Find where the given text appears and provide that cell's center as (x, y) coordinate. 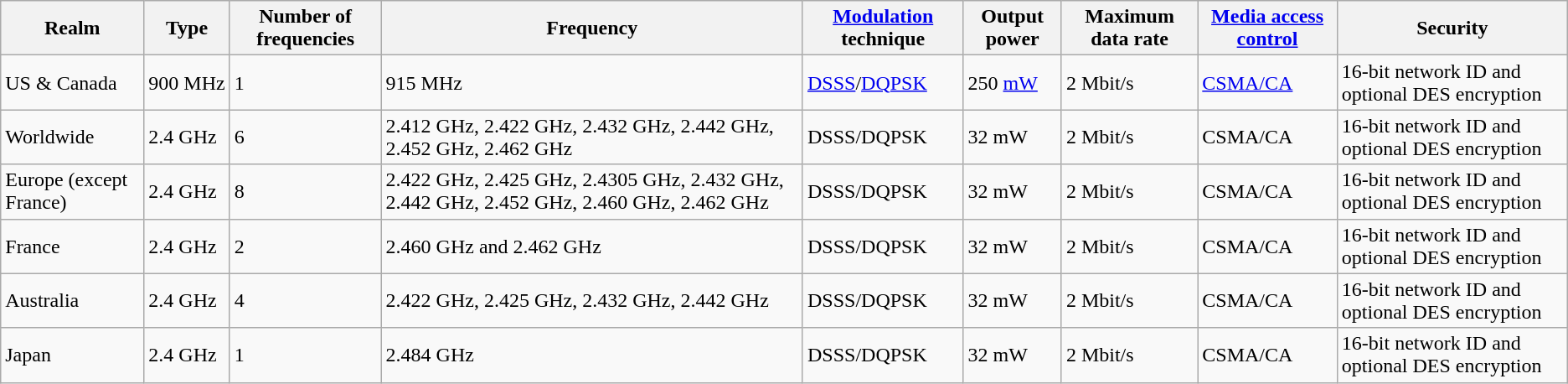
6 (305, 138)
2 (305, 246)
Security (1452, 29)
900 MHz (187, 82)
Number of frequencies (305, 29)
Europe (except France) (72, 191)
2.422 GHz, 2.425 GHz, 2.4305 GHz, 2.432 GHz, 2.442 GHz, 2.452 GHz, 2.460 GHz, 2.462 GHz (591, 191)
Type (187, 29)
2.422 GHz, 2.425 GHz, 2.432 GHz, 2.442 GHz (591, 300)
4 (305, 300)
Japan (72, 355)
Australia (72, 300)
France (72, 246)
Modulation technique (883, 29)
Worldwide (72, 138)
Media access control (1268, 29)
Realm (72, 29)
Frequency (591, 29)
915 MHz (591, 82)
250 mW (1012, 82)
Output power (1012, 29)
US & Canada (72, 82)
2.412 GHz, 2.422 GHz, 2.432 GHz, 2.442 GHz, 2.452 GHz, 2.462 GHz (591, 138)
8 (305, 191)
2.484 GHz (591, 355)
2.460 GHz and 2.462 GHz (591, 246)
Maximum data rate (1129, 29)
